Capture the cell that displays the provided text and extract its (X, Y) central coordinate. 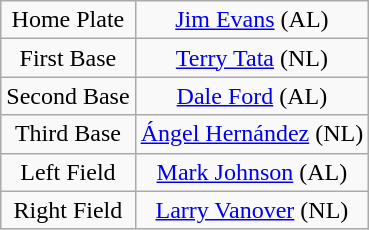
Larry Vanover (NL) (252, 210)
Right Field (68, 210)
Second Base (68, 96)
Left Field (68, 172)
Terry Tata (NL) (252, 58)
Jim Evans (AL) (252, 20)
Third Base (68, 134)
Home Plate (68, 20)
Dale Ford (AL) (252, 96)
First Base (68, 58)
Mark Johnson (AL) (252, 172)
Ángel Hernández (NL) (252, 134)
